Extract the (X, Y) coordinate from the center of the cell holding the provided text.  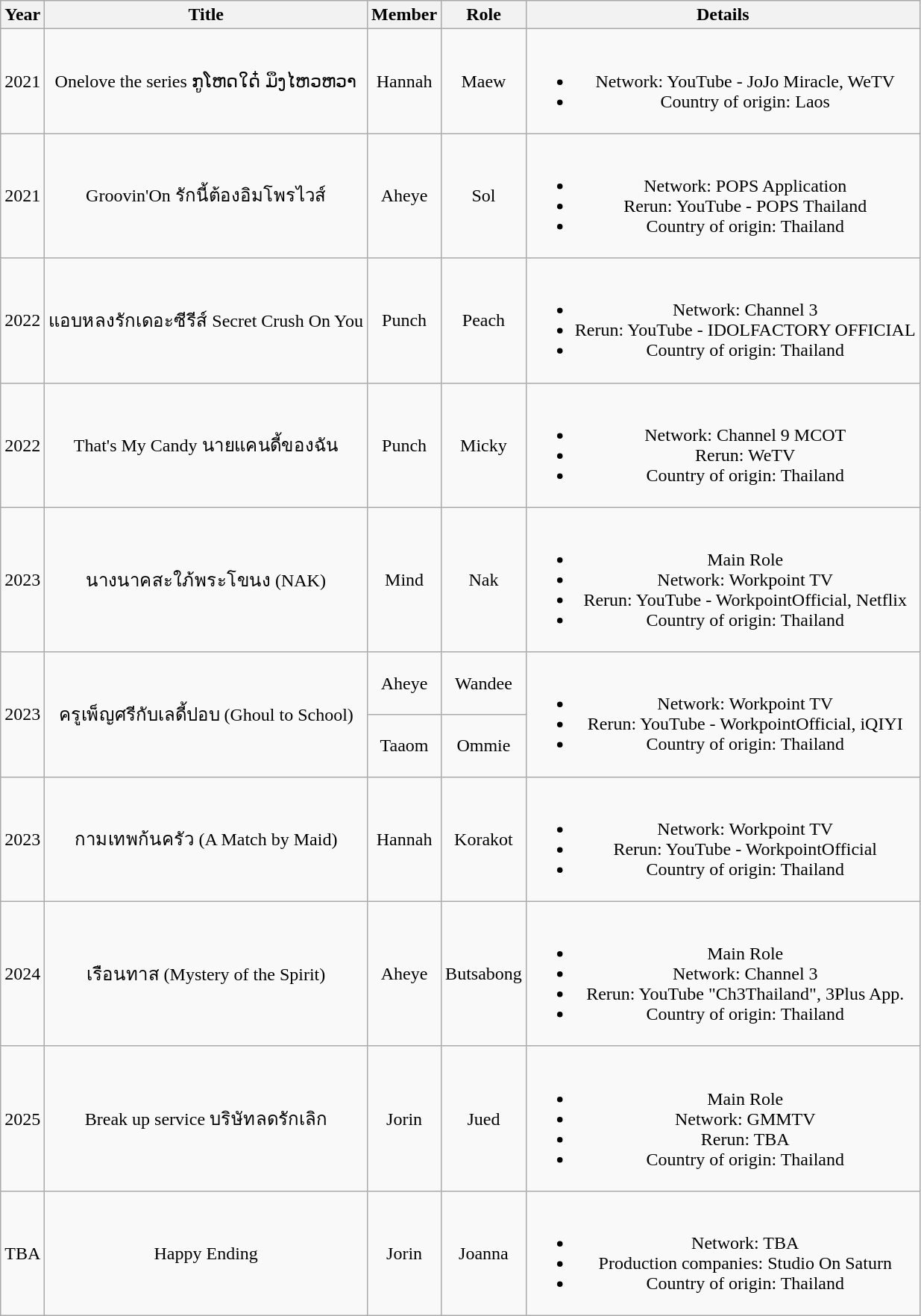
Network: Workpoint TVRerun: YouTube - WorkpointOfficial, iQIYICountry of origin: Thailand (723, 715)
เรือนทาส (Mystery of the Spirit) (206, 974)
Network: TBAProduction companies: Studio On SaturnCountry of origin: Thailand (723, 1253)
Jued (484, 1118)
Details (723, 15)
Break up service บริษัทลดรักเลิก (206, 1118)
Wandee (484, 683)
Role (484, 15)
TBA (22, 1253)
Ommie (484, 746)
Network: Workpoint TVRerun: YouTube - WorkpointOfficialCountry of origin: Thailand (723, 839)
ครูเพ็ญศรีกับเลดี้ปอบ (Ghoul to School) (206, 715)
Network: POPS ApplicationRerun: YouTube - POPS ThailandCountry of origin: Thailand (723, 195)
Joanna (484, 1253)
Groovin'On รักนี้ต้องอิมโพรไวส์ (206, 195)
Butsabong (484, 974)
Maew (484, 81)
Mind (404, 580)
Sol (484, 195)
Member (404, 15)
Main RoleNetwork: Workpoint TVRerun: YouTube - WorkpointOfficial, NetflixCountry of origin: Thailand (723, 580)
Happy Ending (206, 1253)
Main RoleNetwork: Channel 3Rerun: YouTube "Ch3Thailand", 3Plus App.Country of origin: Thailand (723, 974)
Nak (484, 580)
2024 (22, 974)
Title (206, 15)
Year (22, 15)
Peach (484, 321)
แอบหลงรักเดอะซีรีส์ Secret Crush On You (206, 321)
กามเทพก้นครัว (A Match by Maid) (206, 839)
That's My Candy นายแคนดี้ของฉัน (206, 445)
Micky (484, 445)
Main RoleNetwork: GMMTVRerun: TBACountry of origin: Thailand (723, 1118)
Taaom (404, 746)
Network: Channel 9 MCOTRerun: WeTVCountry of origin: Thailand (723, 445)
Network: YouTube - JoJo Miracle, WeTVCountry of origin: Laos (723, 81)
Korakot (484, 839)
Onelove the series ກູໂຫດໃດ໋ ມຶງໄຫວຫວາ (206, 81)
นางนาคสะใภ้พระโขนง (NAK) (206, 580)
2025 (22, 1118)
Network: Channel 3Rerun: YouTube - IDOLFACTORY OFFICIALCountry of origin: Thailand (723, 321)
